Locate the cell with the specified text and output its [x, y] center coordinate. 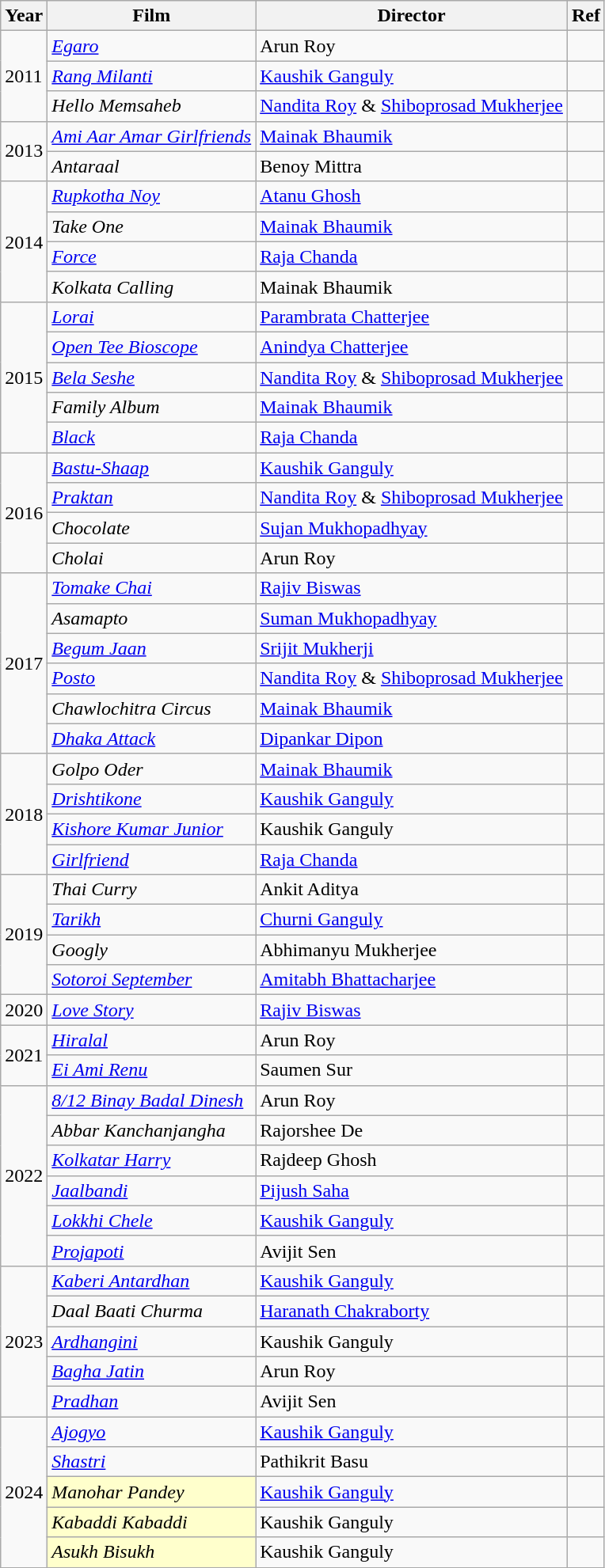
Drishtikone [152, 799]
Egaro [152, 46]
Rajdeep Ghosh [412, 1160]
Cholai [152, 558]
Benoy Mittra [412, 166]
Anindya Chatterjee [412, 347]
Hiralal [152, 1040]
Bagha Jatin [152, 1372]
Force [152, 256]
Year [24, 16]
Kaberi Antardhan [152, 1281]
Amitabh Bhattacharjee [412, 980]
Rupkotha Noy [152, 196]
2021 [24, 1055]
Haranath Chakraborty [412, 1311]
Kolkatar Harry [152, 1160]
Film [152, 16]
Abbar Kanchanjangha [152, 1130]
2011 [24, 76]
8/12 Binay Badal Dinesh [152, 1100]
Take One [152, 226]
Projapoti [152, 1251]
Lorai [152, 317]
Sujan Mukhopadhyay [412, 528]
2013 [24, 151]
Girlfriend [152, 859]
2023 [24, 1341]
Asamapto [152, 618]
2014 [24, 241]
Praktan [152, 498]
2020 [24, 1010]
2024 [24, 1492]
Googly [152, 950]
Black [152, 438]
Saumen Sur [412, 1070]
Kolkata Calling [152, 287]
Srijit Mukherji [412, 648]
Lokkhi Chele [152, 1221]
Posto [152, 678]
Pijush Saha [412, 1190]
Shastri [152, 1462]
2022 [24, 1175]
Dipankar Dipon [412, 738]
Open Tee Bioscope [152, 347]
Ankit Aditya [412, 890]
Ref [586, 16]
Bastu-Shaap [152, 468]
Love Story [152, 1010]
Kishore Kumar Junior [152, 829]
Ardhangini [152, 1342]
Hello Memsaheb [152, 106]
Tomake Chai [152, 588]
Jaalbandi [152, 1190]
Begum Jaan [152, 648]
Ami Aar Amar Girlfriends [152, 136]
Pathikrit Basu [412, 1462]
Bela Seshe [152, 378]
Chawlochitra Circus [152, 708]
Suman Mukhopadhyay [412, 618]
Atanu Ghosh [412, 196]
2015 [24, 377]
Director [412, 16]
Dhaka Attack [152, 738]
Parambrata Chatterjee [412, 317]
Rang Milanti [152, 76]
Churni Ganguly [412, 920]
2017 [24, 663]
Antaraal [152, 166]
Rajorshee De [412, 1130]
Kabaddi Kabaddi [152, 1522]
Sotoroi September [152, 980]
2018 [24, 814]
Manohar Pandey [152, 1492]
Golpo Oder [152, 769]
Asukh Bisukh [152, 1552]
Abhimanyu Mukherjee [412, 950]
Daal Baati Churma [152, 1311]
Tarikh [152, 920]
2016 [24, 513]
2019 [24, 935]
Family Album [152, 408]
Ei Ami Renu [152, 1070]
Ajogyo [152, 1432]
Pradhan [152, 1402]
Thai Curry [152, 890]
Chocolate [152, 528]
